Return [X, Y] of the center of cell containing provided text 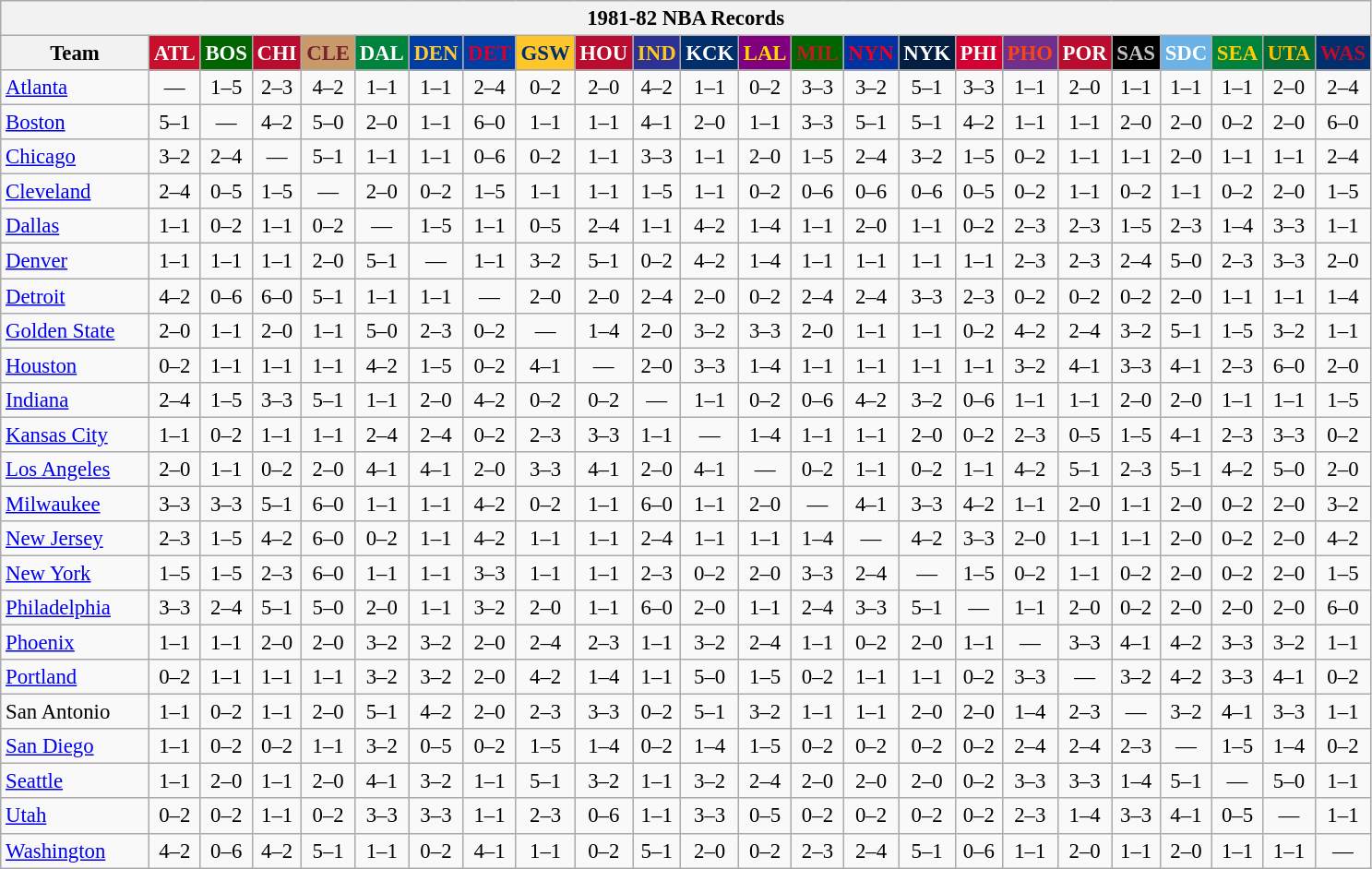
Team [76, 54]
Washington [76, 851]
CLE [328, 54]
NYN [871, 54]
DET [489, 54]
KCK [710, 54]
BOS [226, 54]
Houston [76, 365]
UTA [1288, 54]
DAL [382, 54]
Chicago [76, 157]
Los Angeles [76, 470]
Detroit [76, 296]
NYK [926, 54]
Philadelphia [76, 608]
DEN [435, 54]
Atlanta [76, 88]
Denver [76, 261]
San Antonio [76, 712]
CHI [277, 54]
Portland [76, 677]
IND [657, 54]
PHI [978, 54]
WAS [1342, 54]
SDC [1186, 54]
Phoenix [76, 643]
ATL [174, 54]
PHO [1030, 54]
SAS [1136, 54]
Utah [76, 816]
1981-82 NBA Records [686, 18]
New York [76, 573]
Golden State [76, 330]
Kansas City [76, 434]
Dallas [76, 226]
LAL [764, 54]
San Diego [76, 746]
New Jersey [76, 539]
Indiana [76, 399]
SEA [1238, 54]
Cleveland [76, 192]
Milwaukee [76, 504]
Seattle [76, 781]
MIL [817, 54]
POR [1085, 54]
Boston [76, 123]
GSW [545, 54]
HOU [603, 54]
